For the text-containing cell, return its midpoint in (x, y) coordinate format. 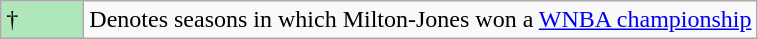
Denotes seasons in which Milton-Jones won a WNBA championship (420, 20)
† (42, 20)
